Locate the cell with the specified text and output its [X, Y] center coordinate. 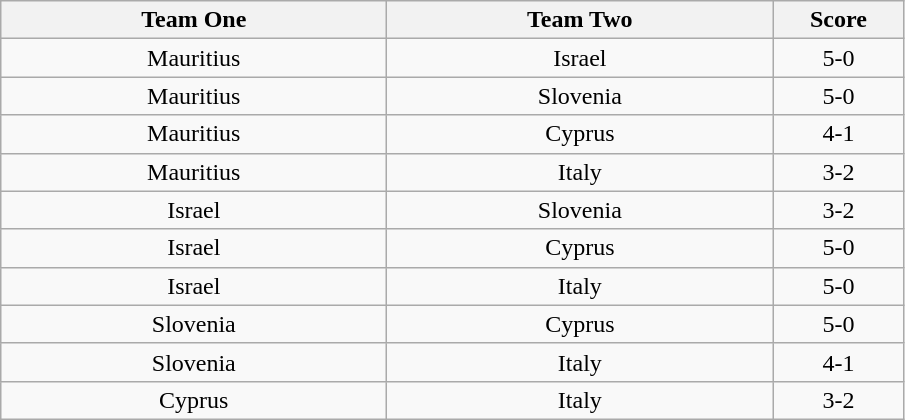
Score [838, 20]
Team One [194, 20]
Team Two [580, 20]
